Find where the given text appears and provide that cell's center as [X, Y] coordinate. 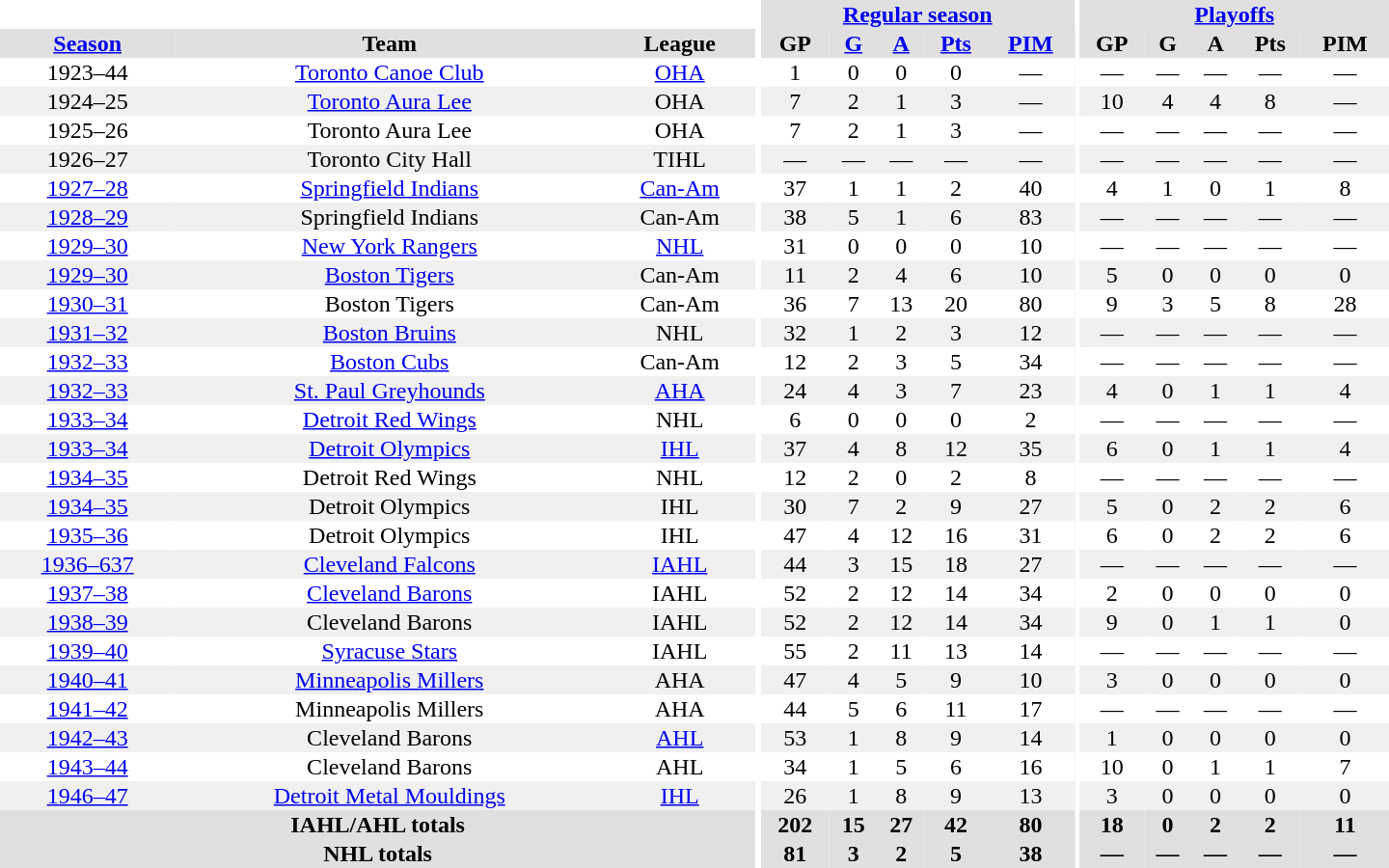
83 [1030, 217]
1923–44 [87, 72]
NHL totals [378, 854]
1927–28 [87, 188]
35 [1030, 448]
36 [795, 304]
23 [1030, 391]
1938–39 [87, 622]
TIHL [679, 159]
Toronto City Hall [390, 159]
40 [1030, 188]
81 [795, 854]
17 [1030, 709]
24 [795, 391]
Boston Bruins [390, 333]
Syracuse Stars [390, 651]
1935–36 [87, 535]
St. Paul Greyhounds [390, 391]
1924–25 [87, 101]
1928–29 [87, 217]
1936–637 [87, 564]
1939–40 [87, 651]
30 [795, 506]
1931–32 [87, 333]
Season [87, 43]
1943–44 [87, 767]
1925–26 [87, 130]
42 [956, 825]
Regular season [918, 14]
Playoffs [1235, 14]
IAHL/AHL totals [378, 825]
League [679, 43]
202 [795, 825]
1930–31 [87, 304]
1926–27 [87, 159]
1942–43 [87, 738]
Team [390, 43]
1946–47 [87, 796]
New York Rangers [390, 246]
32 [795, 333]
Cleveland Falcons [390, 564]
Detroit Metal Mouldings [390, 796]
28 [1345, 304]
26 [795, 796]
Toronto Canoe Club [390, 72]
55 [795, 651]
20 [956, 304]
1940–41 [87, 680]
1937–38 [87, 593]
1941–42 [87, 709]
53 [795, 738]
Boston Cubs [390, 362]
